Output the [X, Y] coordinate of the center of the cell containing the given text.  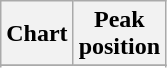
Chart [37, 34]
Peakposition [119, 34]
